Capture the cell that displays the provided text and extract its [x, y] central coordinate. 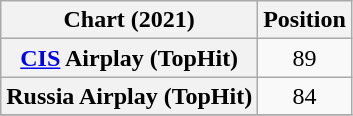
CIS Airplay (TopHit) [130, 58]
Russia Airplay (TopHit) [130, 96]
Chart (2021) [130, 20]
89 [305, 58]
84 [305, 96]
Position [305, 20]
